Return [X, Y] of the center of cell containing provided text 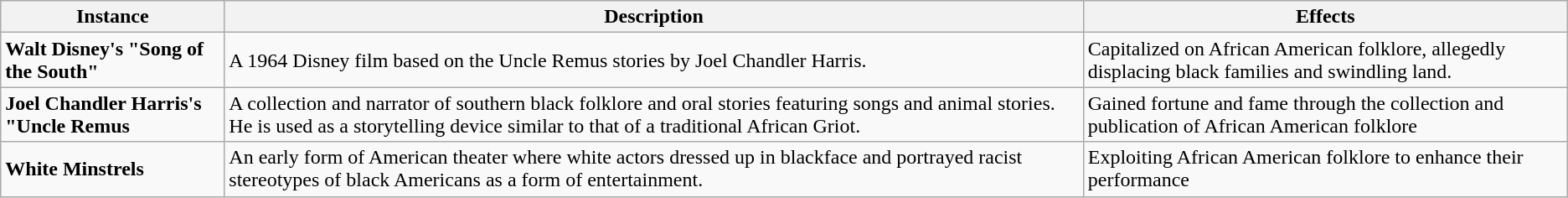
Joel Chandler Harris's "Uncle Remus [112, 114]
Gained fortune and fame through the collection and publication of African American folklore [1325, 114]
Effects [1325, 17]
Walt Disney's "Song of the South" [112, 60]
A 1964 Disney film based on the Uncle Remus stories by Joel Chandler Harris. [653, 60]
Instance [112, 17]
White Minstrels [112, 169]
Description [653, 17]
Capitalized on African American folklore, allegedly displacing black families and swindling land. [1325, 60]
Exploiting African American folklore to enhance their performance [1325, 169]
